Output the [X, Y] coordinate of the center of the cell containing the given text.  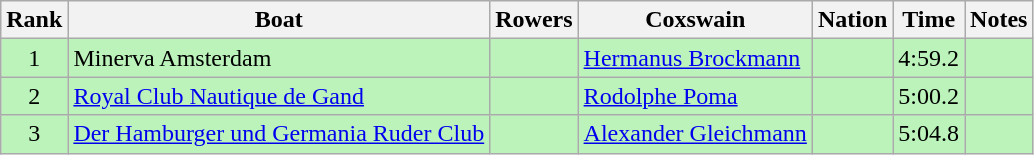
Notes [999, 20]
Der Hamburger und Germania Ruder Club [279, 134]
Coxswain [695, 20]
Nation [852, 20]
3 [34, 134]
Boat [279, 20]
Hermanus Brockmann [695, 58]
1 [34, 58]
Rank [34, 20]
Rodolphe Poma [695, 96]
Alexander Gleichmann [695, 134]
5:04.8 [929, 134]
Rowers [534, 20]
Royal Club Nautique de Gand [279, 96]
5:00.2 [929, 96]
4:59.2 [929, 58]
2 [34, 96]
Minerva Amsterdam [279, 58]
Time [929, 20]
